Determine the (x, y) coordinate at the center of the cell enclosing the given text.  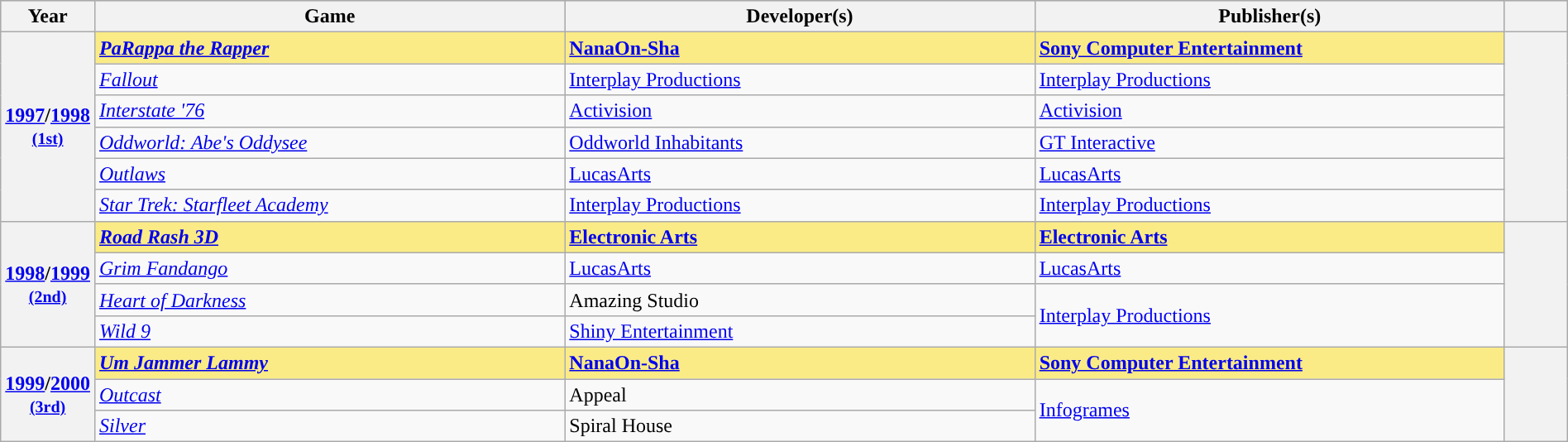
Publisher(s) (1269, 17)
Road Rash 3D (329, 237)
Oddworld Inhabitants (800, 142)
1997/1998 (1st) (48, 127)
Grim Fandango (329, 268)
Spiral House (800, 426)
Interstate '76 (329, 111)
PaRappa the Rapper (329, 48)
Outcast (329, 395)
Heart of Darkness (329, 300)
1998/1999 (2nd) (48, 284)
Wild 9 (329, 331)
Um Jammer Lammy (329, 363)
GT Interactive (1269, 142)
Amazing Studio (800, 300)
Game (329, 17)
Year (48, 17)
Silver (329, 426)
Star Trek: Starfleet Academy (329, 205)
Fallout (329, 79)
Appeal (800, 395)
Developer(s) (800, 17)
Infogrames (1269, 411)
1999/2000 (3rd) (48, 394)
Outlaws (329, 174)
Shiny Entertainment (800, 331)
Oddworld: Abe's Oddysee (329, 142)
